Provide the [x, y] coordinate of the cell's center where the given text is located.  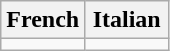
French [43, 20]
Italian [127, 20]
